Find where the given text appears and provide that cell's center as (x, y) coordinate. 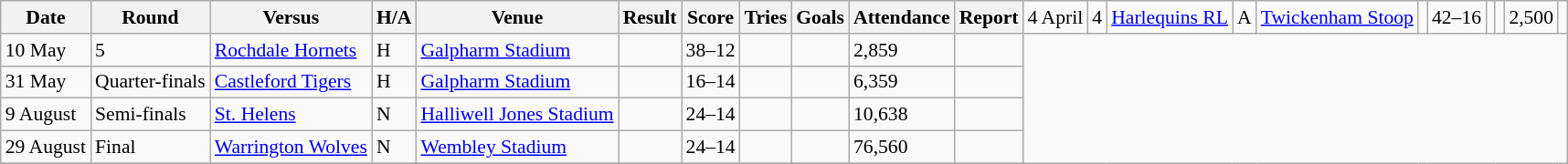
Goals (821, 17)
38–12 (711, 50)
Halliwell Jones Stadium (517, 115)
2,500 (1531, 17)
Tries (766, 17)
42–16 (1457, 17)
Result (651, 17)
Score (711, 17)
Twickenham Stoop (1338, 17)
16–14 (711, 82)
Semi-finals (150, 115)
76,560 (902, 148)
Warrington Wolves (291, 148)
H/A (395, 17)
Quarter-finals (150, 82)
10,638 (902, 115)
Versus (291, 17)
Round (150, 17)
Castleford Tigers (291, 82)
31 May (46, 82)
Final (150, 148)
9 August (46, 115)
5 (150, 50)
St. Helens (291, 115)
Attendance (902, 17)
Report (989, 17)
4 (1097, 17)
Venue (517, 17)
Harlequins RL (1170, 17)
Wembley Stadium (517, 148)
Date (46, 17)
6,359 (902, 82)
29 August (46, 148)
Rochdale Hornets (291, 50)
10 May (46, 50)
A (1245, 17)
2,859 (902, 50)
4 April (1056, 17)
